Determine the (X, Y) coordinate at the center of the cell enclosing the given text.  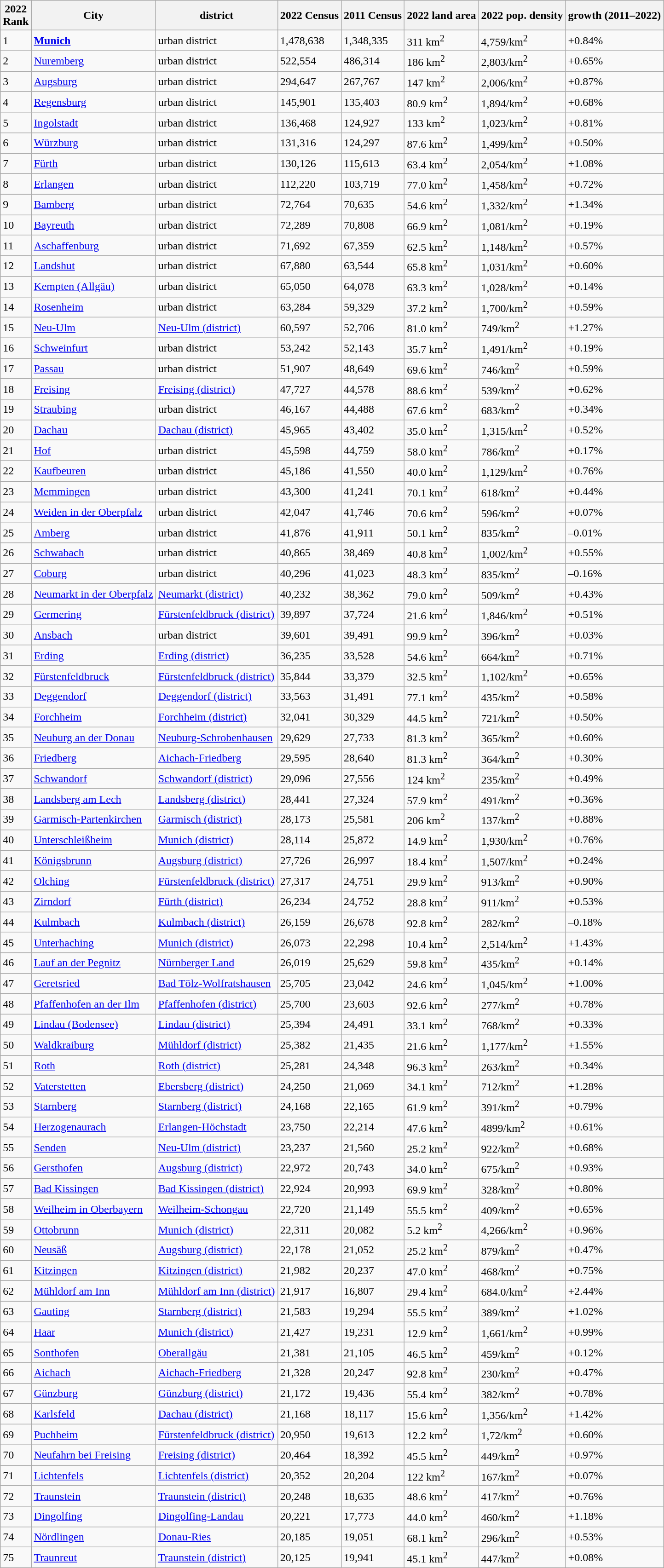
+0.62% (615, 389)
Neu-Ulm (93, 328)
+0.08% (615, 1558)
Donau-Ries (216, 1537)
Nördlingen (93, 1537)
41 (16, 860)
+0.49% (615, 778)
2,054/km2 (522, 164)
Germering (93, 615)
133 km2 (442, 122)
4 (16, 102)
46.5 km2 (442, 1353)
21,105 (373, 1353)
21 (16, 451)
459/km2 (522, 1353)
33,528 (373, 655)
879/km2 (522, 1251)
721/km2 (522, 717)
Fürstenfeldbruck (93, 676)
45.5 km2 (442, 1455)
328/km2 (522, 1189)
Nuremberg (93, 61)
Ingolstadt (93, 122)
Mühldorf am Inn (93, 1291)
Königsbrunn (93, 860)
44.0 km2 (442, 1516)
37 (16, 778)
417/km2 (522, 1496)
Neumarkt in der Oberpfalz (93, 594)
63.4 km2 (442, 164)
+1.43% (615, 942)
26 (16, 553)
Weilheim in Oberbayern (93, 1209)
–0.01% (615, 533)
124,297 (373, 144)
48.3 km2 (442, 573)
41,911 (373, 533)
Mühldorf (district) (216, 1045)
294,647 (309, 82)
20,950 (309, 1435)
57 (16, 1189)
1,031/km2 (522, 266)
3 (16, 82)
20,248 (309, 1496)
70,808 (373, 225)
30,329 (373, 717)
28 (16, 594)
+0.75% (615, 1271)
42,047 (309, 513)
Pfaffenhofen an der Ilm (93, 1004)
72,289 (309, 225)
22,972 (309, 1168)
2 (16, 61)
+0.79% (615, 1107)
1,023/km2 (522, 122)
77.0 km2 (442, 184)
25,705 (309, 984)
71 (16, 1476)
34 (16, 717)
21,427 (309, 1332)
10.4 km2 (442, 942)
Forchheim (district) (216, 717)
1,846/km2 (522, 615)
Karlsfeld (93, 1414)
4,759/km2 (522, 40)
130,126 (309, 164)
23 (16, 491)
growth (2011–2022) (615, 16)
12.9 km2 (442, 1332)
22,311 (309, 1229)
+0.44% (615, 491)
62 (16, 1291)
77.1 km2 (442, 697)
44,578 (373, 389)
29,595 (309, 758)
+0.55% (615, 553)
12 (16, 266)
Günzburg (93, 1393)
+1.28% (615, 1086)
+0.03% (615, 635)
124 km2 (442, 778)
52,143 (373, 348)
124,927 (373, 122)
+0.52% (615, 430)
1,72/km2 (522, 1435)
Deggendorf (district) (216, 697)
Erlangen-Höchstadt (216, 1127)
40.0 km2 (442, 471)
Puchheim (93, 1435)
Neuburg an der Donau (93, 738)
1 (16, 40)
21,560 (373, 1147)
38,362 (373, 594)
39,491 (373, 635)
39,897 (309, 615)
17 (16, 369)
City (93, 16)
Schwandorf (93, 778)
39,601 (309, 635)
75 (16, 1558)
41,241 (373, 491)
28,114 (309, 840)
26,997 (373, 860)
64,078 (373, 286)
20,221 (309, 1516)
786/km2 (522, 451)
20,237 (373, 1271)
+0.51% (615, 615)
29.9 km2 (442, 882)
46 (16, 963)
Roth (93, 1066)
20,993 (373, 1189)
57.9 km2 (442, 799)
1,930/km2 (522, 840)
40.8 km2 (442, 553)
282/km2 (522, 922)
+1.00% (615, 984)
Unterhaching (93, 942)
52 (16, 1086)
Lindau (district) (216, 1024)
618/km2 (522, 491)
+1.42% (615, 1414)
59.8 km2 (442, 963)
Schwabach (93, 553)
Aichach (93, 1373)
19 (16, 409)
27 (16, 573)
Senden (93, 1147)
509/km2 (522, 594)
396/km2 (522, 635)
60,597 (309, 328)
24 (16, 513)
21,982 (309, 1271)
Lichtenfels (district) (216, 1476)
25,581 (373, 820)
684.0/km2 (522, 1291)
15 (16, 328)
21,168 (309, 1414)
44 (16, 922)
1,102/km2 (522, 676)
746/km2 (522, 369)
Olching (93, 882)
391/km2 (522, 1107)
24,168 (309, 1107)
+0.84% (615, 40)
Passau (93, 369)
Hof (93, 451)
+1.18% (615, 1516)
683/km2 (522, 409)
768/km2 (522, 1024)
Dachau (93, 430)
Neusäß (93, 1251)
19,613 (373, 1435)
16,807 (373, 1291)
99.9 km2 (442, 635)
41,550 (373, 471)
24,491 (373, 1024)
Würzburg (93, 144)
21,435 (373, 1045)
28,173 (309, 820)
50.1 km2 (442, 533)
Schwandorf (district) (216, 778)
Landsberg (district) (216, 799)
40,232 (309, 594)
1,507/km2 (522, 860)
922/km2 (522, 1147)
53 (16, 1107)
491/km2 (522, 799)
Waldkraiburg (93, 1045)
Ebersberg (district) (216, 1086)
10 (16, 225)
Schweinfurt (93, 348)
Landsberg am Lech (93, 799)
911/km2 (522, 902)
18,635 (373, 1496)
26,073 (309, 942)
96.3 km2 (442, 1066)
2,514/km2 (522, 942)
32.5 km2 (442, 676)
18,117 (373, 1414)
Dingolfing (93, 1516)
+0.80% (615, 1189)
50 (16, 1045)
20,464 (309, 1455)
+0.93% (615, 1168)
35 (16, 738)
7 (16, 164)
+0.88% (615, 820)
44.5 km2 (442, 717)
1,700/km2 (522, 307)
42 (16, 882)
14.9 km2 (442, 840)
Traunstein (93, 1496)
6 (16, 144)
28,640 (373, 758)
24,751 (373, 882)
65,050 (309, 286)
55.4 km2 (442, 1393)
21,917 (309, 1291)
45.1 km2 (442, 1558)
+0.72% (615, 184)
47,727 (309, 389)
36 (16, 758)
23,042 (373, 984)
4899/km2 (522, 1127)
27,324 (373, 799)
486,314 (373, 61)
Bad Kissingen (93, 1189)
22,298 (373, 942)
29,096 (309, 778)
district (216, 16)
364/km2 (522, 758)
230/km2 (522, 1373)
136,468 (309, 122)
68 (16, 1414)
40 (16, 840)
+1.34% (615, 204)
447/km2 (522, 1558)
112,220 (309, 184)
52,706 (373, 328)
Straubing (93, 409)
45 (16, 942)
37,724 (373, 615)
Pfaffenhofen (district) (216, 1004)
311 km2 (442, 40)
Freising (93, 389)
35,844 (309, 676)
Bayreuth (93, 225)
Erding (district) (216, 655)
69.9 km2 (442, 1189)
Haar (93, 1332)
92.6 km2 (442, 1004)
Ansbach (93, 635)
21,328 (309, 1373)
1,661/km2 (522, 1332)
61.9 km2 (442, 1107)
135,403 (373, 102)
28.8 km2 (442, 902)
47.6 km2 (442, 1127)
29 (16, 615)
88.6 km2 (442, 389)
Kitzingen (district) (216, 1271)
38 (16, 799)
45,186 (309, 471)
+1.02% (615, 1311)
20,743 (373, 1168)
539/km2 (522, 389)
40,296 (309, 573)
1,028/km2 (522, 286)
23,603 (373, 1004)
48 (16, 1004)
+0.24% (615, 860)
28,441 (309, 799)
22 (16, 471)
43,402 (373, 430)
31 (16, 655)
20 (16, 430)
23,750 (309, 1127)
56 (16, 1168)
25,700 (309, 1004)
51 (16, 1066)
Fürth (district) (216, 902)
Mühldorf am Inn (district) (216, 1291)
79.0 km2 (442, 594)
33,379 (373, 676)
21,052 (373, 1251)
1,081/km2 (522, 225)
70.1 km2 (442, 491)
26,159 (309, 922)
1,315/km2 (522, 430)
26,019 (309, 963)
145,901 (309, 102)
20,082 (373, 1229)
389/km2 (522, 1311)
19,436 (373, 1393)
22,924 (309, 1189)
64 (16, 1332)
48.6 km2 (442, 1496)
20,204 (373, 1476)
+0.90% (615, 882)
41,746 (373, 513)
8 (16, 184)
26,678 (373, 922)
Neuburg-Schrobenhausen (216, 738)
131,316 (309, 144)
1,499/km2 (522, 144)
+0.87% (615, 82)
20,352 (309, 1476)
11 (16, 246)
25,394 (309, 1024)
Zirndorf (93, 902)
65 (16, 1353)
59,329 (373, 307)
41,023 (373, 573)
Memmingen (93, 491)
55 (16, 1147)
449/km2 (522, 1455)
20,185 (309, 1537)
18,392 (373, 1455)
63 (16, 1311)
21,381 (309, 1353)
45,598 (309, 451)
71,692 (309, 246)
1,478,638 (309, 40)
37.2 km2 (442, 307)
33,563 (309, 697)
5 (16, 122)
1,894/km2 (522, 102)
19,051 (373, 1537)
+0.71% (615, 655)
1,491/km2 (522, 348)
18.4 km2 (442, 860)
Amberg (93, 533)
382/km2 (522, 1393)
21,069 (373, 1086)
Kulmbach (district) (216, 922)
Sonthofen (93, 1353)
63,284 (309, 307)
Lindau (Bodensee) (93, 1024)
Dingolfing-Landau (216, 1516)
2022 land area (442, 16)
40,865 (309, 553)
1,332/km2 (522, 204)
44,488 (373, 409)
+1.08% (615, 164)
Kulmbach (93, 922)
12.2 km2 (442, 1435)
Friedberg (93, 758)
522,554 (309, 61)
4,266/km2 (522, 1229)
24,250 (309, 1086)
62.5 km2 (442, 246)
61 (16, 1271)
59 (16, 1229)
749/km2 (522, 328)
2022Rank (16, 16)
664/km2 (522, 655)
81.0 km2 (442, 328)
Traunreut (93, 1558)
Roth (district) (216, 1066)
70 (16, 1455)
267,767 (373, 82)
+0.96% (615, 1229)
913/km2 (522, 882)
58.0 km2 (442, 451)
+0.61% (615, 1127)
39 (16, 820)
29,629 (309, 738)
31,491 (373, 697)
263/km2 (522, 1066)
33 (16, 697)
29.4 km2 (442, 1291)
Bamberg (93, 204)
80.9 km2 (442, 102)
+0.99% (615, 1332)
26,234 (309, 902)
34.1 km2 (442, 1086)
Gauting (93, 1311)
365/km2 (522, 738)
2,006/km2 (522, 82)
73 (16, 1516)
Garmisch (district) (216, 820)
Neufahrn bei Freising (93, 1455)
14 (16, 307)
25,382 (309, 1045)
+0.81% (615, 122)
+0.43% (615, 594)
41,876 (309, 533)
74 (16, 1537)
24.6 km2 (442, 984)
Landshut (93, 266)
24,348 (373, 1066)
36,235 (309, 655)
20,247 (373, 1373)
Garmisch-Partenkirchen (93, 820)
69.6 km2 (442, 369)
70,635 (373, 204)
69 (16, 1435)
19,231 (373, 1332)
2022 pop. density (522, 16)
+0.58% (615, 697)
65.8 km2 (442, 266)
9 (16, 204)
27,317 (309, 882)
66.9 km2 (442, 225)
43,300 (309, 491)
Aschaffenburg (93, 246)
468/km2 (522, 1271)
32 (16, 676)
20,125 (309, 1558)
Bad Kissingen (district) (216, 1189)
72 (16, 1496)
Erding (93, 655)
Oberallgäu (216, 1353)
Weilheim-Schongau (216, 1209)
Rosenheim (93, 307)
+1.55% (615, 1045)
25,872 (373, 840)
+0.57% (615, 246)
72,764 (309, 204)
Erlangen (93, 184)
44,759 (373, 451)
22,178 (309, 1251)
Bad Tölz-Wolfratshausen (216, 984)
53,242 (309, 348)
21,583 (309, 1311)
Starnberg (93, 1107)
21,172 (309, 1393)
1,148/km2 (522, 246)
Ottobrunn (93, 1229)
596/km2 (522, 513)
Munich (93, 40)
47.0 km2 (442, 1271)
32,041 (309, 717)
67.6 km2 (442, 409)
68.1 km2 (442, 1537)
137/km2 (522, 820)
–0.18% (615, 922)
Weiden in der Oberpfalz (93, 513)
Fürth (93, 164)
48,649 (373, 369)
Deggendorf (93, 697)
206 km2 (442, 820)
45,965 (309, 430)
67,359 (373, 246)
Günzburg (district) (216, 1393)
Forchheim (93, 717)
1,348,335 (373, 40)
675/km2 (522, 1168)
+0.17% (615, 451)
460/km2 (522, 1516)
51,907 (309, 369)
409/km2 (522, 1209)
Regensburg (93, 102)
Geretsried (93, 984)
18 (16, 389)
25,281 (309, 1066)
Nürnberger Land (216, 963)
70.6 km2 (442, 513)
2,803/km2 (522, 61)
115,613 (373, 164)
22,720 (309, 1209)
Lauf an der Pegnitz (93, 963)
Kitzingen (93, 1271)
38,469 (373, 553)
23,237 (309, 1147)
2011 Census (373, 16)
Kempten (Allgäu) (93, 286)
1,458/km2 (522, 184)
–0.16% (615, 573)
1,356/km2 (522, 1414)
1,045/km2 (522, 984)
60 (16, 1251)
+0.30% (615, 758)
2022 Census (309, 16)
Vaterstetten (93, 1086)
186 km2 (442, 61)
Neumarkt (district) (216, 594)
+0.12% (615, 1353)
1,177/km2 (522, 1045)
277/km2 (522, 1004)
17,773 (373, 1516)
49 (16, 1024)
+1.27% (615, 328)
27,556 (373, 778)
35.7 km2 (442, 348)
+0.36% (615, 799)
Herzogenaurach (93, 1127)
5.2 km2 (442, 1229)
34.0 km2 (442, 1168)
122 km2 (442, 1476)
Kaufbeuren (93, 471)
Coburg (93, 573)
67 (16, 1393)
13 (16, 286)
1,129/km2 (522, 471)
1,002/km2 (522, 553)
22,165 (373, 1107)
67,880 (309, 266)
22,214 (373, 1127)
Augsburg (93, 82)
25 (16, 533)
103,719 (373, 184)
147 km2 (442, 82)
35.0 km2 (442, 430)
63,544 (373, 266)
296/km2 (522, 1537)
15.6 km2 (442, 1414)
30 (16, 635)
Lichtenfels (93, 1476)
33.1 km2 (442, 1024)
19,941 (373, 1558)
Gersthofen (93, 1168)
66 (16, 1373)
+2.44% (615, 1291)
27,733 (373, 738)
+0.97% (615, 1455)
19,294 (373, 1311)
16 (16, 348)
43 (16, 902)
24,752 (373, 902)
46,167 (309, 409)
27,726 (309, 860)
25,629 (373, 963)
58 (16, 1209)
63.3 km2 (442, 286)
21,149 (373, 1209)
47 (16, 984)
235/km2 (522, 778)
87.6 km2 (442, 144)
167/km2 (522, 1476)
Unterschleißheim (93, 840)
+0.33% (615, 1024)
54 (16, 1127)
712/km2 (522, 1086)
